From the cell containing the given text, extract its center point as (x, y) coordinate. 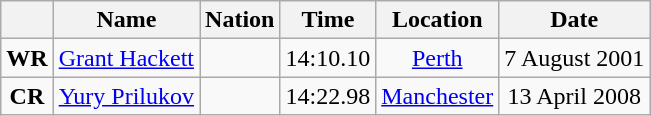
Time (328, 20)
14:10.10 (328, 58)
Manchester (438, 96)
CR (27, 96)
Yury Prilukov (126, 96)
14:22.98 (328, 96)
Nation (240, 20)
13 April 2008 (574, 96)
Perth (438, 58)
Date (574, 20)
Name (126, 20)
Location (438, 20)
WR (27, 58)
7 August 2001 (574, 58)
Grant Hackett (126, 58)
